Detect which cell encompasses the target text, then output its (X, Y) center coordinate. 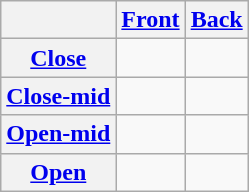
Close (58, 58)
Front (150, 20)
Open-mid (58, 134)
Close-mid (58, 96)
Open (58, 172)
Back (216, 20)
